For the text-containing cell, return its midpoint in [X, Y] coordinate format. 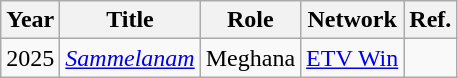
Year [30, 20]
Role [250, 20]
Network [352, 20]
Ref. [430, 20]
Sammelanam [130, 58]
ETV Win [352, 58]
Meghana [250, 58]
2025 [30, 58]
Title [130, 20]
